Provide the [X, Y] coordinate of the cell's center where the given text is located.  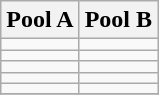
Pool A [40, 20]
Pool B [118, 20]
